For the text-containing cell, return its midpoint in (x, y) coordinate format. 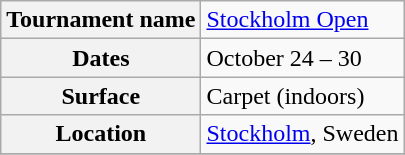
Stockholm Open (302, 20)
Dates (101, 58)
Surface (101, 96)
Carpet (indoors) (302, 96)
Stockholm, Sweden (302, 134)
October 24 – 30 (302, 58)
Tournament name (101, 20)
Location (101, 134)
